From the cell containing the given text, extract its center point as [x, y] coordinate. 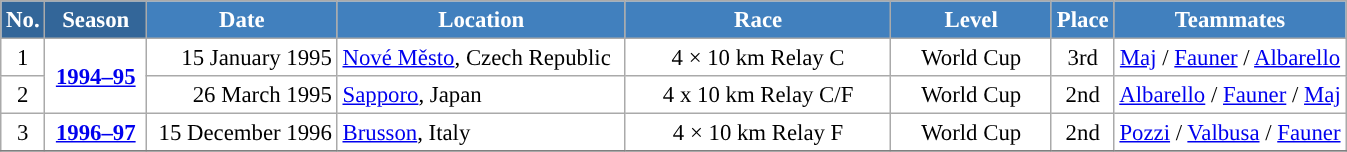
Location [481, 20]
Teammates [1230, 20]
Season [96, 20]
26 March 1995 [242, 95]
Place [1082, 20]
2 [23, 95]
4 × 10 km Relay C [758, 58]
Date [242, 20]
Nové Město, Czech Republic [481, 58]
3 [23, 133]
3rd [1082, 58]
15 December 1996 [242, 133]
Maj / Fauner / Albarello [1230, 58]
Brusson, Italy [481, 133]
1994–95 [96, 76]
4 x 10 km Relay C/F [758, 95]
15 January 1995 [242, 58]
Sapporo, Japan [481, 95]
Level [972, 20]
Race [758, 20]
1996–97 [96, 133]
4 × 10 km Relay F [758, 133]
1 [23, 58]
Pozzi / Valbusa / Fauner [1230, 133]
No. [23, 20]
Albarello / Fauner / Maj [1230, 95]
